Provide the (X, Y) coordinate of the cell's center where the given text is located.  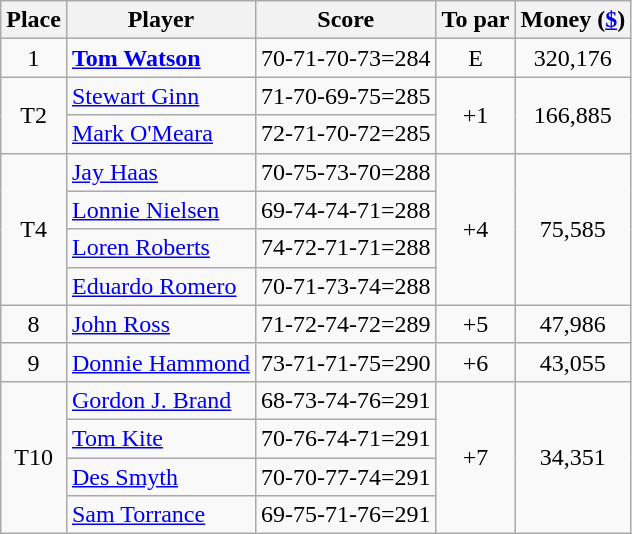
Mark O'Meara (160, 134)
166,885 (573, 115)
Des Smyth (160, 477)
T4 (34, 229)
To par (476, 20)
43,055 (573, 362)
Place (34, 20)
T10 (34, 457)
71-70-69-75=285 (346, 96)
Money ($) (573, 20)
T2 (34, 115)
320,176 (573, 58)
69-74-74-71=288 (346, 210)
68-73-74-76=291 (346, 400)
Stewart Ginn (160, 96)
Player (160, 20)
John Ross (160, 324)
Tom Kite (160, 438)
Eduardo Romero (160, 286)
70-71-70-73=284 (346, 58)
+1 (476, 115)
+4 (476, 229)
70-76-74-71=291 (346, 438)
+6 (476, 362)
Jay Haas (160, 172)
71-72-74-72=289 (346, 324)
47,986 (573, 324)
Gordon J. Brand (160, 400)
+7 (476, 457)
74-72-71-71=288 (346, 248)
Donnie Hammond (160, 362)
E (476, 58)
Score (346, 20)
Sam Torrance (160, 515)
8 (34, 324)
Tom Watson (160, 58)
69-75-71-76=291 (346, 515)
34,351 (573, 457)
1 (34, 58)
72-71-70-72=285 (346, 134)
Loren Roberts (160, 248)
9 (34, 362)
73-71-71-75=290 (346, 362)
70-75-73-70=288 (346, 172)
+5 (476, 324)
Lonnie Nielsen (160, 210)
75,585 (573, 229)
70-70-77-74=291 (346, 477)
70-71-73-74=288 (346, 286)
